Return the (X, Y) coordinate for the center point of the cell that contains the specified text.  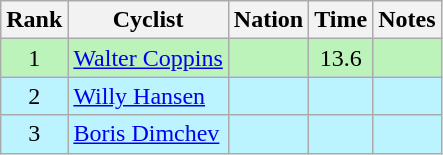
Walter Coppins (148, 58)
Nation (268, 20)
Willy Hansen (148, 96)
Time (341, 20)
Boris Dimchev (148, 134)
Cyclist (148, 20)
2 (34, 96)
Rank (34, 20)
3 (34, 134)
13.6 (341, 58)
1 (34, 58)
Notes (407, 20)
